Detect which cell encompasses the target text, then output its [X, Y] center coordinate. 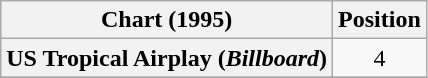
4 [380, 58]
US Tropical Airplay (Billboard) [167, 58]
Chart (1995) [167, 20]
Position [380, 20]
